Detect which cell encompasses the target text, then output its (X, Y) center coordinate. 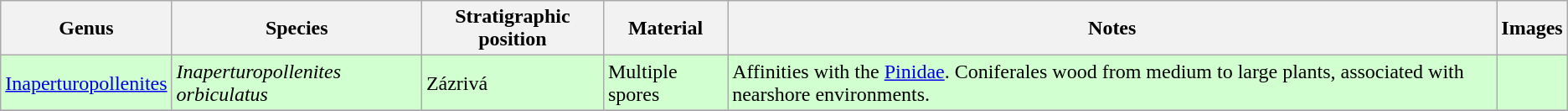
Stratigraphic position (513, 29)
Species (297, 29)
Inaperturopollenites orbiculatus (297, 82)
Zázrivá (513, 82)
Affinities with the Pinidae. Coniferales wood from medium to large plants, associated with nearshore environments. (1112, 82)
Multiple spores (665, 82)
Images (1532, 29)
Notes (1112, 29)
Inaperturopollenites (86, 82)
Material (665, 29)
Genus (86, 29)
